For the text-containing cell, return its midpoint in (x, y) coordinate format. 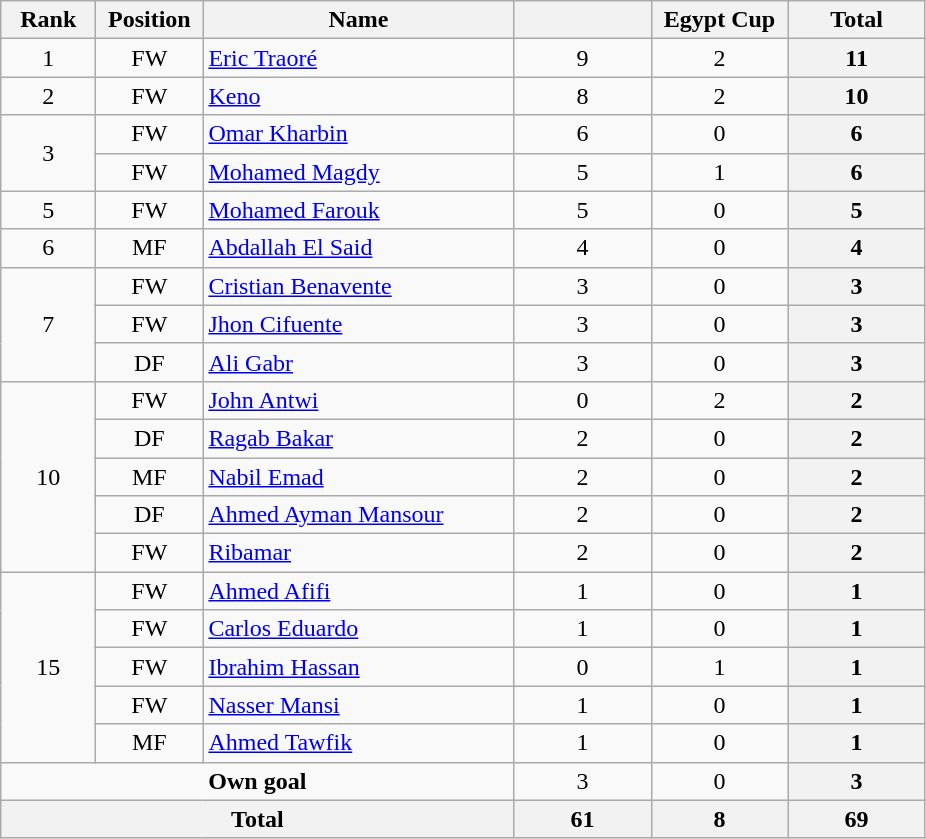
7 (48, 324)
Ibrahim Hassan (358, 667)
Ahmed Ayman Mansour (358, 515)
Ali Gabr (358, 362)
Ribamar (358, 553)
15 (48, 667)
Mohamed Farouk (358, 210)
Ahmed Afifi (358, 591)
9 (582, 58)
Position (150, 20)
Ahmed Tawfik (358, 743)
Jhon Cifuente (358, 324)
Name (358, 20)
Rank (48, 20)
Ragab Bakar (358, 438)
Cristian Benavente (358, 286)
Nabil Emad (358, 477)
69 (856, 819)
Eric Traoré (358, 58)
Keno (358, 96)
Own goal (258, 781)
Abdallah El Said (358, 248)
Egypt Cup (720, 20)
Carlos Eduardo (358, 629)
Omar Kharbin (358, 134)
61 (582, 819)
John Antwi (358, 400)
Mohamed Magdy (358, 172)
11 (856, 58)
Nasser Mansi (358, 705)
